Scan for the cell matching the given text and deliver its [X, Y] coordinate at center. 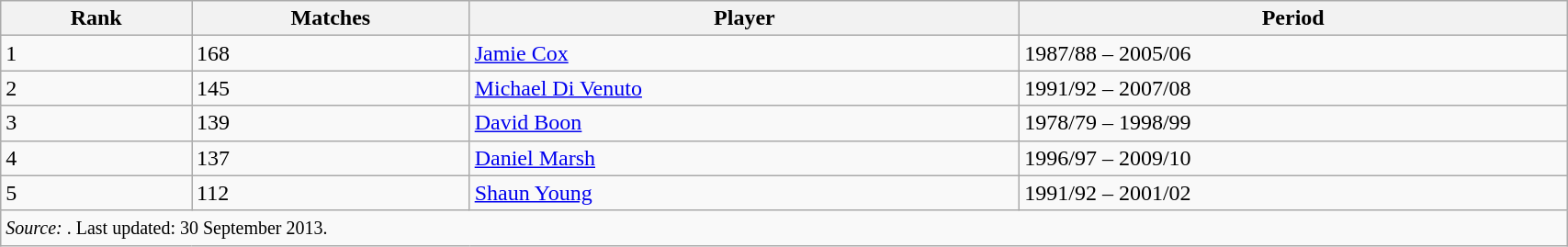
1996/97 – 2009/10 [1293, 158]
1 [96, 53]
168 [331, 53]
112 [331, 193]
Daniel Marsh [744, 158]
Michael Di Venuto [744, 88]
1987/88 – 2005/06 [1293, 53]
5 [96, 193]
Jamie Cox [744, 53]
145 [331, 88]
2 [96, 88]
1991/92 – 2007/08 [1293, 88]
3 [96, 123]
Period [1293, 18]
1978/79 – 1998/99 [1293, 123]
1991/92 – 2001/02 [1293, 193]
Player [744, 18]
139 [331, 123]
Shaun Young [744, 193]
Source: . Last updated: 30 September 2013. [784, 228]
Rank [96, 18]
4 [96, 158]
137 [331, 158]
David Boon [744, 123]
Matches [331, 18]
